Identify which cell holds the provided text, then report its (X, Y) central coordinate. 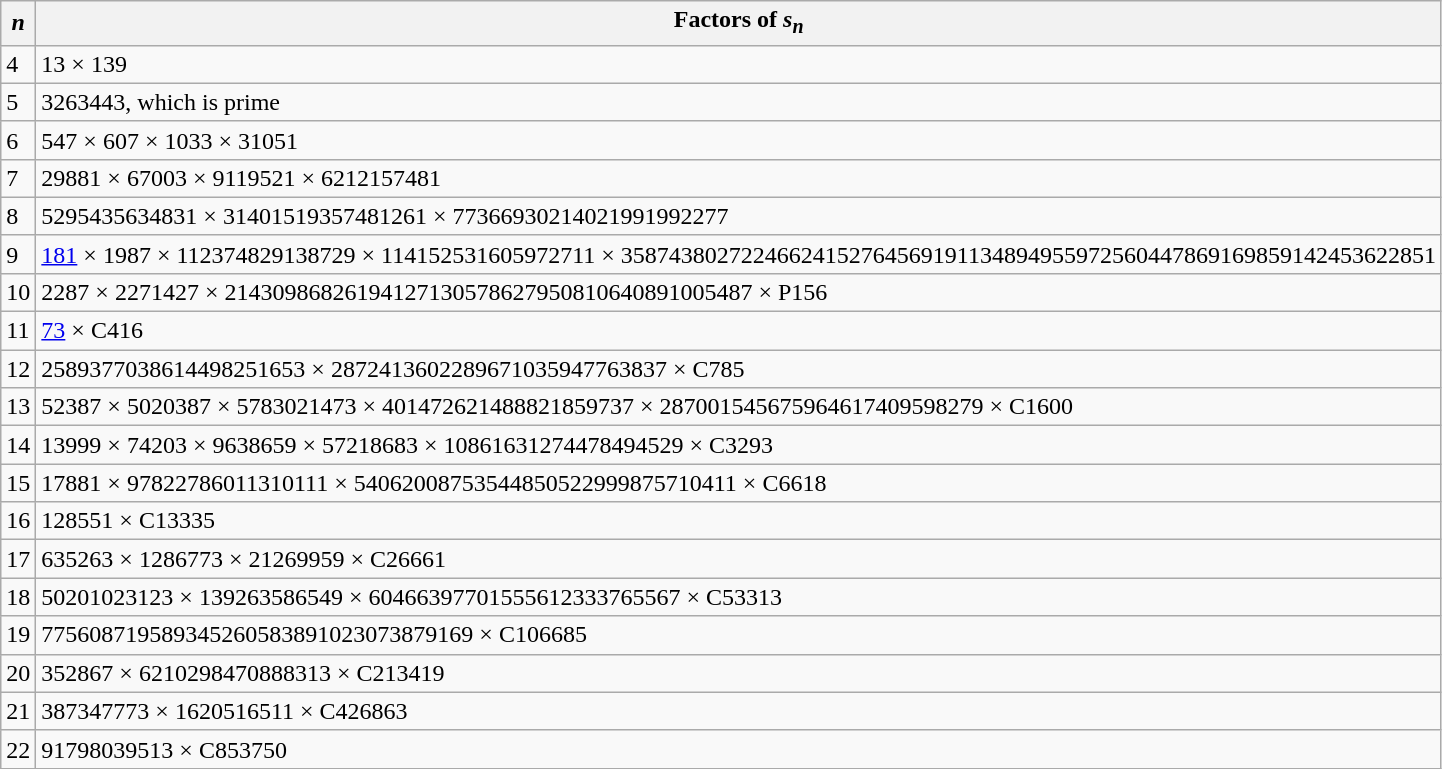
3263443, which is prime (739, 102)
13 (18, 407)
5 (18, 102)
5295435634831 × 31401519357481261 × 77366930214021991992277 (739, 216)
352867 × 6210298470888313 × C213419 (739, 673)
Factors of sn (739, 23)
20 (18, 673)
50201023123 × 139263586549 × 60466397701555612333765567 × C53313 (739, 597)
17 (18, 559)
12 (18, 369)
11 (18, 331)
21 (18, 711)
22 (18, 749)
14 (18, 445)
18 (18, 597)
n (18, 23)
775608719589345260583891023073879169 × C106685 (739, 635)
52387 × 5020387 × 5783021473 × 401472621488821859737 × 287001545675964617409598279 × C1600 (739, 407)
4 (18, 64)
13 × 139 (739, 64)
16 (18, 521)
29881 × 67003 × 9119521 × 6212157481 (739, 178)
181 × 1987 × 112374829138729 × 114152531605972711 × 35874380272246624152764569191134894955972560447869169859142453622851 (739, 254)
8 (18, 216)
17881 × 97822786011310111 × 54062008753544850522999875710411 × C6618 (739, 483)
128551 × C13335 (739, 521)
10 (18, 292)
2589377038614498251653 × 2872413602289671035947763837 × C785 (739, 369)
13999 × 74203 × 9638659 × 57218683 × 10861631274478494529 × C3293 (739, 445)
91798039513 × C853750 (739, 749)
2287 × 2271427 × 21430986826194127130578627950810640891005487 × P156 (739, 292)
15 (18, 483)
19 (18, 635)
635263 × 1286773 × 21269959 × C26661 (739, 559)
6 (18, 140)
73 × C416 (739, 331)
9 (18, 254)
7 (18, 178)
547 × 607 × 1033 × 31051 (739, 140)
387347773 × 1620516511 × C426863 (739, 711)
